Scan for the cell matching the given text and deliver its [x, y] coordinate at center. 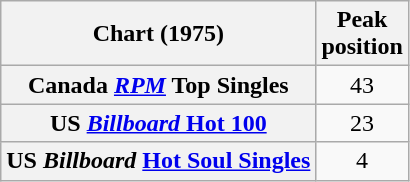
US Billboard Hot 100 [158, 123]
4 [362, 161]
Chart (1975) [158, 34]
Canada RPM Top Singles [158, 85]
Peakposition [362, 34]
43 [362, 85]
23 [362, 123]
US Billboard Hot Soul Singles [158, 161]
